Detect which cell encompasses the target text, then output its [x, y] center coordinate. 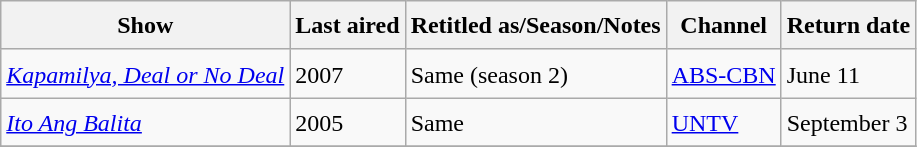
UNTV [724, 122]
Last aired [348, 26]
June 11 [848, 74]
Same (season 2) [536, 74]
September 3 [848, 122]
Channel [724, 26]
Retitled as/Season/Notes [536, 26]
Kapamilya, Deal or No Deal [146, 74]
Return date [848, 26]
ABS-CBN [724, 74]
2007 [348, 74]
Same [536, 122]
2005 [348, 122]
Show [146, 26]
Ito Ang Balita [146, 122]
